Return [x, y] of the center of cell containing provided text 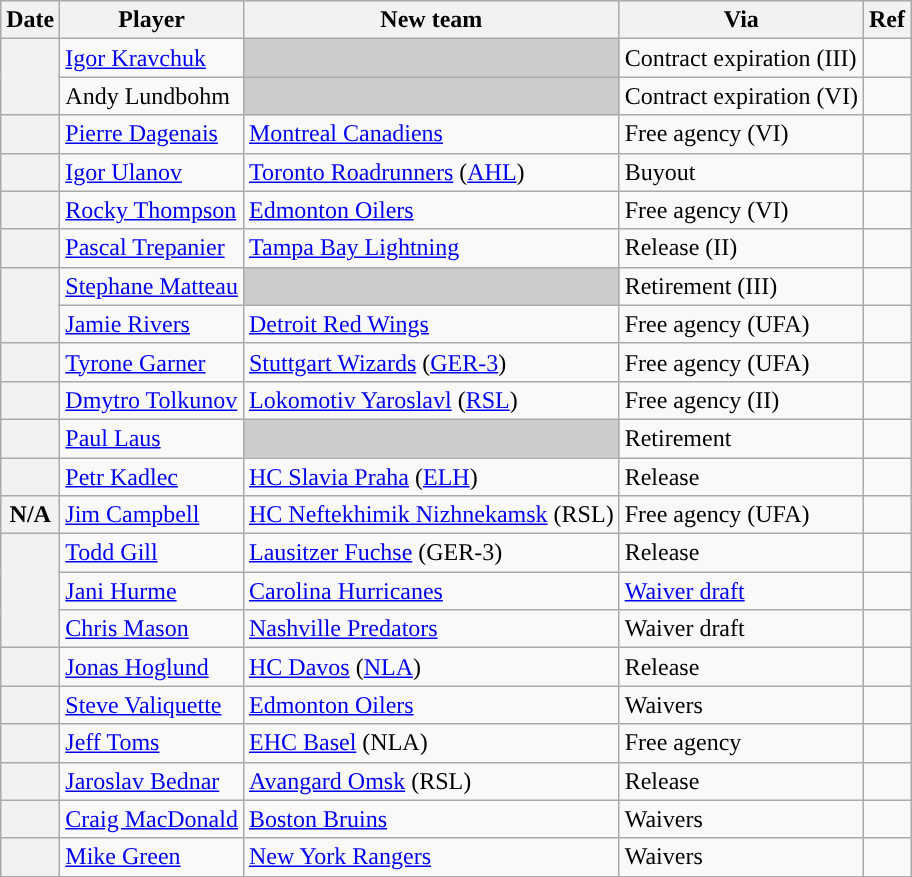
Tampa Bay Lightning [431, 248]
Free agency (II) [741, 400]
Jaroslav Bednar [152, 781]
Contract expiration (III) [741, 58]
Toronto Roadrunners (AHL) [431, 172]
Chris Mason [152, 629]
Jeff Toms [152, 743]
Steve Valiquette [152, 705]
Player [152, 20]
Lokomotiv Yaroslavl (RSL) [431, 400]
Rocky Thompson [152, 210]
Stuttgart Wizards (GER-3) [431, 362]
Andy Lundbohm [152, 96]
Dmytro Tolkunov [152, 400]
Igor Kravchuk [152, 58]
Montreal Canadiens [431, 134]
Avangard Omsk (RSL) [431, 781]
N/A [30, 515]
Via [741, 20]
Petr Kadlec [152, 477]
Contract expiration (VI) [741, 96]
EHC Basel (NLA) [431, 743]
Stephane Matteau [152, 286]
HC Slavia Praha (ELH) [431, 477]
Pierre Dagenais [152, 134]
Release (II) [741, 248]
Paul Laus [152, 438]
New team [431, 20]
Nashville Predators [431, 629]
Retirement [741, 438]
Jonas Hoglund [152, 667]
Jamie Rivers [152, 324]
Jani Hurme [152, 591]
Tyrone Garner [152, 362]
Ref [886, 20]
Lausitzer Fuchse (GER-3) [431, 553]
Boston Bruins [431, 819]
Buyout [741, 172]
New York Rangers [431, 857]
Jim Campbell [152, 515]
Mike Green [152, 857]
Craig MacDonald [152, 819]
HC Neftekhimik Nizhnekamsk (RSL) [431, 515]
Carolina Hurricanes [431, 591]
Todd Gill [152, 553]
Detroit Red Wings [431, 324]
Retirement (III) [741, 286]
Free agency [741, 743]
Pascal Trepanier [152, 248]
Igor Ulanov [152, 172]
HC Davos (NLA) [431, 667]
Date [30, 20]
